Extract the (X, Y) coordinate from the center of the cell holding the provided text.  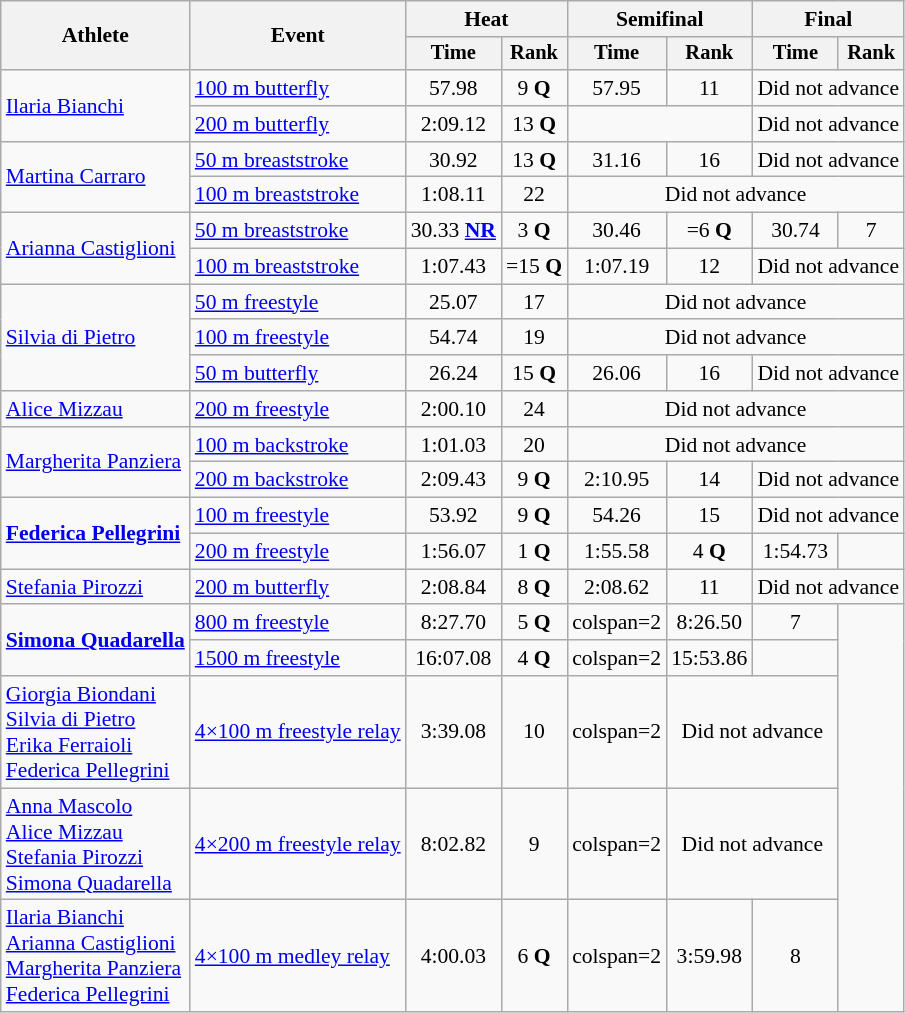
54.26 (616, 516)
1:08.11 (454, 195)
Simona Quadarella (96, 640)
3 Q (534, 231)
10 (534, 732)
2:10.95 (616, 480)
50 m butterfly (298, 373)
=6 Q (709, 231)
6 Q (534, 956)
8:02.82 (454, 844)
3:59.98 (709, 956)
30.74 (795, 231)
Federica Pellegrini (96, 534)
26.06 (616, 373)
Giorgia BiondaniSilvia di PietroErika FerraioliFederica Pellegrini (96, 732)
2:08.62 (616, 587)
1:54.73 (795, 552)
12 (709, 267)
Anna MascoloAlice MizzauStefania PirozziSimona Quadarella (96, 844)
Ilaria Bianchi (96, 106)
Final (828, 19)
1:01.03 (454, 445)
25.07 (454, 302)
3:39.08 (454, 732)
Semifinal (660, 19)
8 (795, 956)
Stefania Pirozzi (96, 587)
30.46 (616, 231)
2:09.12 (454, 124)
15 (709, 516)
Ilaria BianchiArianna CastiglioniMargherita PanzieraFederica Pellegrini (96, 956)
15:53.86 (709, 658)
9 (534, 844)
Alice Mizzau (96, 409)
4×100 m freestyle relay (298, 732)
8 Q (534, 587)
Arianna Castiglioni (96, 248)
30.33 NR (454, 231)
Athlete (96, 36)
4×100 m medley relay (298, 956)
2:00.10 (454, 409)
4:00.03 (454, 956)
1:07.19 (616, 267)
57.98 (454, 88)
17 (534, 302)
800 m freestyle (298, 623)
1:07.43 (454, 267)
2:09.43 (454, 480)
57.95 (616, 88)
53.92 (454, 516)
Event (298, 36)
200 m backstroke (298, 480)
=15 Q (534, 267)
1:56.07 (454, 552)
19 (534, 338)
20 (534, 445)
4×200 m freestyle relay (298, 844)
15 Q (534, 373)
Margherita Panziera (96, 462)
5 Q (534, 623)
54.74 (454, 338)
8:26.50 (709, 623)
22 (534, 195)
Martina Carraro (96, 178)
50 m freestyle (298, 302)
Silvia di Pietro (96, 338)
1500 m freestyle (298, 658)
1:55.58 (616, 552)
Heat (486, 19)
30.92 (454, 160)
8:27.70 (454, 623)
2:08.84 (454, 587)
14 (709, 480)
100 m butterfly (298, 88)
16:07.08 (454, 658)
100 m backstroke (298, 445)
26.24 (454, 373)
24 (534, 409)
31.16 (616, 160)
1 Q (534, 552)
